Pinpoint the cell where the given text exists, returning its [x, y] midpoint coordinate. 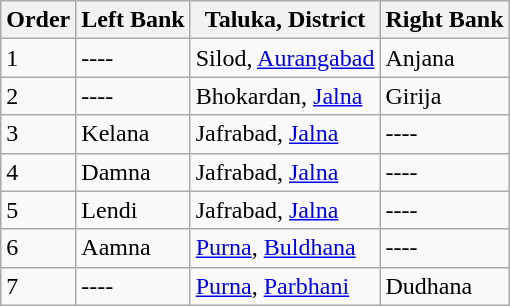
4 [38, 172]
7 [38, 286]
Purna, Parbhani [285, 286]
2 [38, 96]
Lendi [133, 210]
Girija [444, 96]
Taluka, District [285, 20]
Anjana [444, 58]
1 [38, 58]
Aamna [133, 248]
Kelana [133, 134]
Left Bank [133, 20]
3 [38, 134]
Purna, Buldhana [285, 248]
Bhokardan, Jalna [285, 96]
5 [38, 210]
Right Bank [444, 20]
6 [38, 248]
Damna [133, 172]
Silod, Aurangabad [285, 58]
Dudhana [444, 286]
Order [38, 20]
